Determine the (X, Y) coordinate at the center of the cell enclosing the given text.  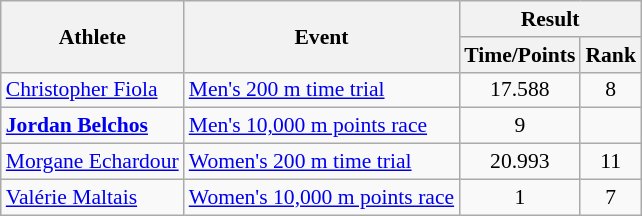
1 (520, 197)
Time/Points (520, 55)
7 (610, 197)
11 (610, 162)
Event (322, 36)
8 (610, 90)
Valérie Maltais (92, 197)
20.993 (520, 162)
Men's 200 m time trial (322, 90)
Women's 10,000 m points race (322, 197)
17.588 (520, 90)
Christopher Fiola (92, 90)
Women's 200 m time trial (322, 162)
Jordan Belchos (92, 126)
Men's 10,000 m points race (322, 126)
9 (520, 126)
Result (550, 19)
Rank (610, 55)
Athlete (92, 36)
Morgane Echardour (92, 162)
